Search for the cell housing the specified text and yield its [X, Y] center coordinate. 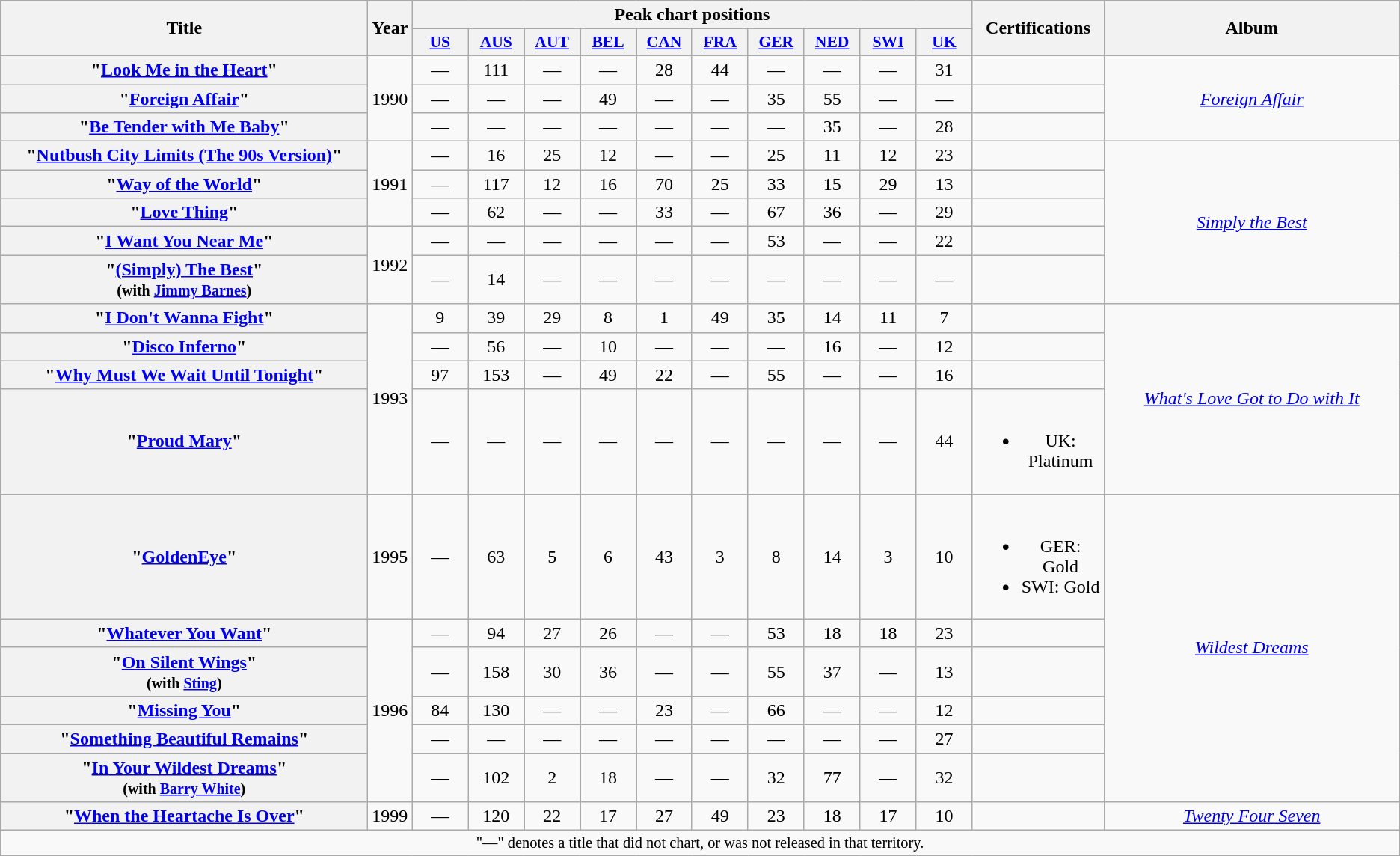
111 [497, 70]
UK: Platinum [1038, 441]
1996 [390, 710]
CAN [664, 43]
153 [497, 375]
120 [497, 816]
"I Want You Near Me" [184, 241]
"I Don't Wanna Fight" [184, 318]
15 [832, 184]
1992 [390, 265]
30 [552, 672]
"—" denotes a title that did not chart, or was not released in that territory. [700, 843]
"Something Beautiful Remains" [184, 739]
"(Simply) The Best"(with Jimmy Barnes) [184, 280]
84 [440, 710]
158 [497, 672]
GER [776, 43]
7 [944, 318]
"Nutbush City Limits (The 90s Version)" [184, 156]
1995 [390, 557]
1990 [390, 98]
UK [944, 43]
"Proud Mary" [184, 441]
1999 [390, 816]
What's Love Got to Do with It [1252, 399]
Album [1252, 28]
Simply the Best [1252, 223]
US [440, 43]
"Why Must We Wait Until Tonight" [184, 375]
117 [497, 184]
67 [776, 213]
31 [944, 70]
70 [664, 184]
BEL [609, 43]
1993 [390, 399]
130 [497, 710]
97 [440, 375]
Twenty Four Seven [1252, 816]
Peak chart positions [693, 15]
94 [497, 633]
"On Silent Wings"(with Sting) [184, 672]
Certifications [1038, 28]
NED [832, 43]
"Look Me in the Heart" [184, 70]
"Foreign Affair" [184, 98]
GER: GoldSWI: Gold [1038, 557]
SWI [888, 43]
Year [390, 28]
6 [609, 557]
43 [664, 557]
"When the Heartache Is Over" [184, 816]
AUT [552, 43]
77 [832, 777]
63 [497, 557]
"In Your Wildest Dreams"(with Barry White) [184, 777]
Title [184, 28]
AUS [497, 43]
"Whatever You Want" [184, 633]
1991 [390, 184]
9 [440, 318]
Wildest Dreams [1252, 648]
"Disco Inferno" [184, 346]
Foreign Affair [1252, 98]
"Love Thing" [184, 213]
56 [497, 346]
5 [552, 557]
FRA [719, 43]
39 [497, 318]
1 [664, 318]
2 [552, 777]
62 [497, 213]
66 [776, 710]
102 [497, 777]
"Missing You" [184, 710]
"GoldenEye" [184, 557]
"Way of the World" [184, 184]
37 [832, 672]
26 [609, 633]
"Be Tender with Me Baby" [184, 127]
